Scan for the cell matching the given text and deliver its [x, y] coordinate at center. 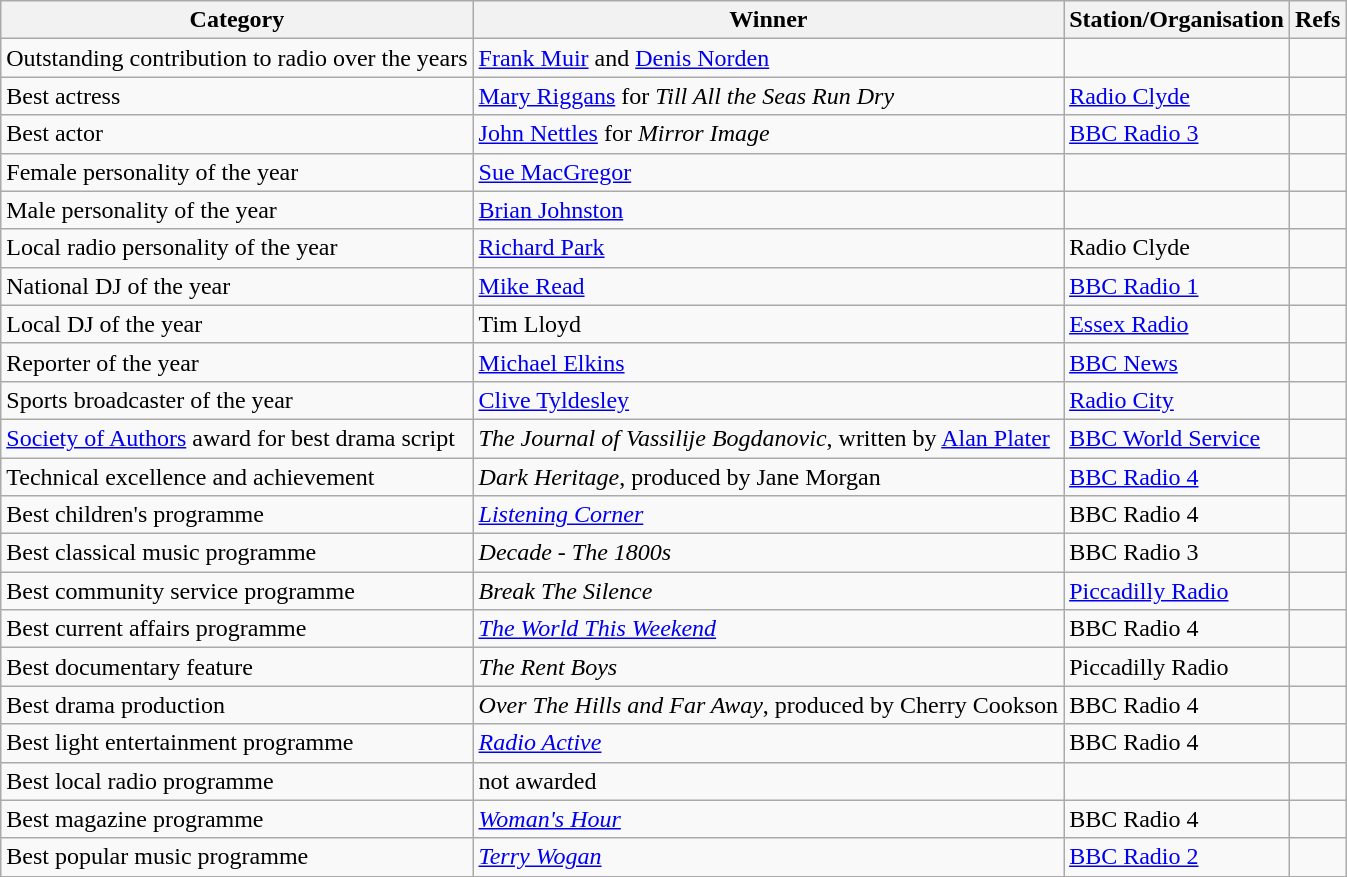
Female personality of the year [237, 172]
Outstanding contribution to radio over the years [237, 58]
Category [237, 20]
The Rent Boys [768, 667]
Decade - The 1800s [768, 553]
Best documentary feature [237, 667]
John Nettles for Mirror Image [768, 134]
Sue MacGregor [768, 172]
Mike Read [768, 286]
Clive Tyldesley [768, 400]
Best local radio programme [237, 781]
BBC News [1177, 362]
Listening Corner [768, 515]
The Journal of Vassilije Bogdanovic, written by Alan Plater [768, 438]
Best children's programme [237, 515]
Break The Silence [768, 591]
Radio City [1177, 400]
Best current affairs programme [237, 629]
Best actor [237, 134]
Reporter of the year [237, 362]
Best classical music programme [237, 553]
Terry Wogan [768, 857]
Tim Lloyd [768, 324]
Best community service programme [237, 591]
Essex Radio [1177, 324]
Mary Riggans for Till All the Seas Run Dry [768, 96]
Best popular music programme [237, 857]
Brian Johnston [768, 210]
Local DJ of the year [237, 324]
Frank Muir and Denis Norden [768, 58]
Over The Hills and Far Away, produced by Cherry Cookson [768, 705]
Winner [768, 20]
Best drama production [237, 705]
Radio Active [768, 743]
Station/Organisation [1177, 20]
Richard Park [768, 248]
Technical excellence and achievement [237, 477]
National DJ of the year [237, 286]
Sports broadcaster of the year [237, 400]
BBC World Service [1177, 438]
Local radio personality of the year [237, 248]
not awarded [768, 781]
Best light entertainment programme [237, 743]
Refs [1317, 20]
BBC Radio 2 [1177, 857]
Best magazine programme [237, 819]
Dark Heritage, produced by Jane Morgan [768, 477]
Best actress [237, 96]
Woman's Hour [768, 819]
Michael Elkins [768, 362]
BBC Radio 1 [1177, 286]
The World This Weekend [768, 629]
Male personality of the year [237, 210]
Society of Authors award for best drama script [237, 438]
